Return [x, y] of the center of cell containing provided text 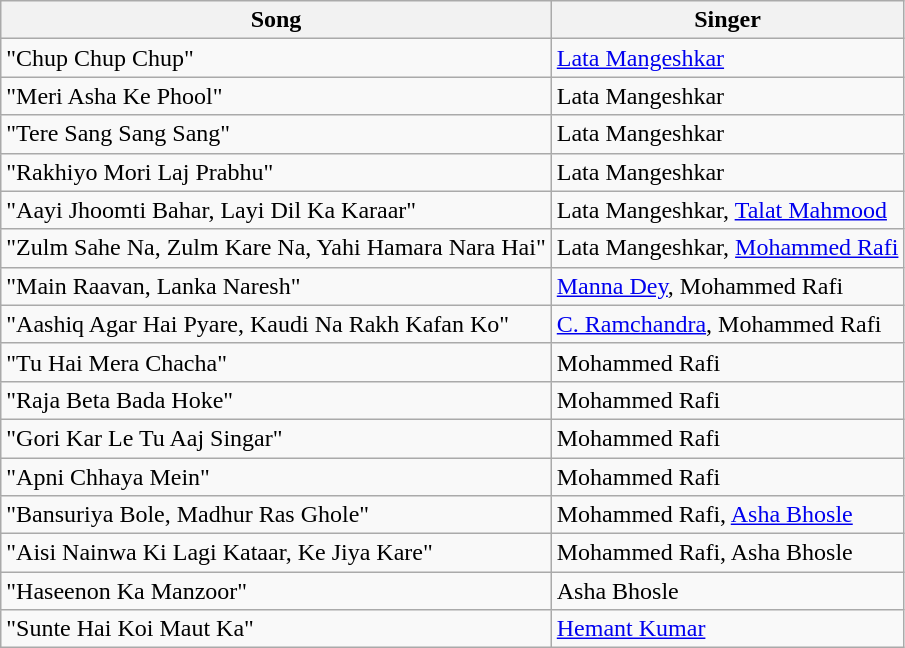
Hemant Kumar [728, 629]
"Meri Asha Ke Phool" [276, 96]
"Raja Beta Bada Hoke" [276, 400]
"Zulm Sahe Na, Zulm Kare Na, Yahi Hamara Nara Hai" [276, 248]
Song [276, 20]
Lata Mangeshkar, Talat Mahmood [728, 210]
"Bansuriya Bole, Madhur Ras Ghole" [276, 515]
Asha Bhosle [728, 591]
"Tere Sang Sang Sang" [276, 134]
Lata Mangeshkar, Mohammed Rafi [728, 248]
"Tu Hai Mera Chacha" [276, 362]
C. Ramchandra, Mohammed Rafi [728, 324]
Singer [728, 20]
"Chup Chup Chup" [276, 58]
"Apni Chhaya Mein" [276, 477]
"Rakhiyo Mori Laj Prabhu" [276, 172]
"Gori Kar Le Tu Aaj Singar" [276, 438]
"Haseenon Ka Manzoor" [276, 591]
"Sunte Hai Koi Maut Ka" [276, 629]
"Aayi Jhoomti Bahar, Layi Dil Ka Karaar" [276, 210]
Manna Dey, Mohammed Rafi [728, 286]
"Main Raavan, Lanka Naresh" [276, 286]
"Aisi Nainwa Ki Lagi Kataar, Ke Jiya Kare" [276, 553]
"Aashiq Agar Hai Pyare, Kaudi Na Rakh Kafan Ko" [276, 324]
